Detect which cell encompasses the target text, then output its [X, Y] center coordinate. 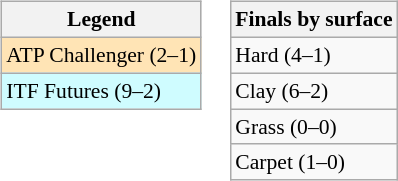
Grass (0–0) [314, 127]
ATP Challenger (2–1) [101, 55]
Legend [101, 20]
Hard (4–1) [314, 55]
Finals by surface [314, 20]
Carpet (1–0) [314, 162]
ITF Futures (9–2) [101, 91]
Clay (6–2) [314, 91]
